Pinpoint the cell where the given text exists, returning its [X, Y] midpoint coordinate. 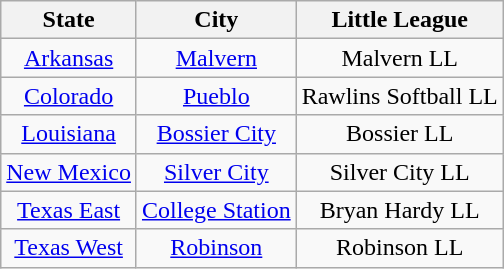
Robinson LL [400, 248]
Arkansas [69, 58]
Malvern LL [400, 58]
Colorado [69, 96]
State [69, 20]
Malvern [216, 58]
Silver City LL [400, 172]
Rawlins Softball LL [400, 96]
Bossier City [216, 134]
Silver City [216, 172]
City [216, 20]
Bryan Hardy LL [400, 210]
New Mexico [69, 172]
Texas West [69, 248]
Texas East [69, 210]
Pueblo [216, 96]
College Station [216, 210]
Robinson [216, 248]
Louisiana [69, 134]
Bossier LL [400, 134]
Little League [400, 20]
